Capture the cell that displays the provided text and extract its (X, Y) central coordinate. 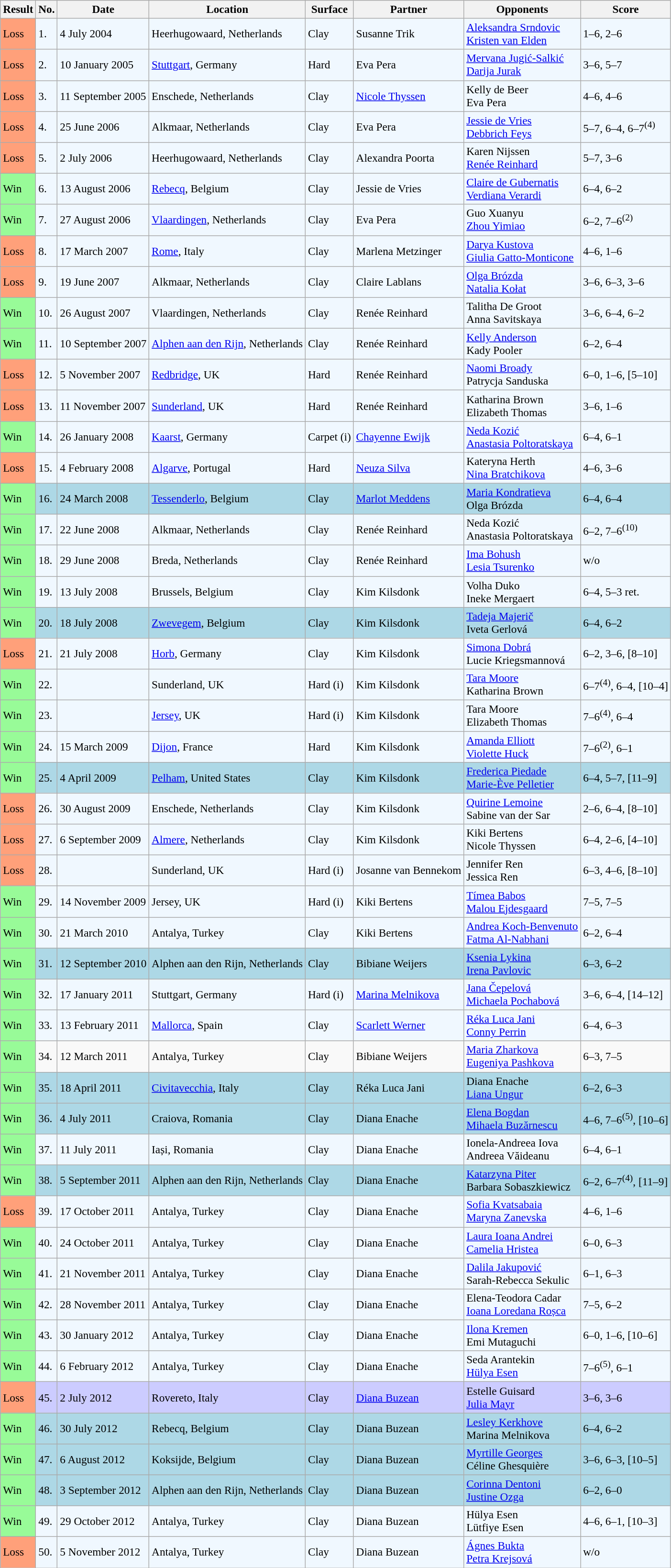
48. (47, 1491)
13 February 2011 (103, 1026)
35. (47, 1088)
3–6, 3–6 (626, 1397)
6–4, 5–3 ret. (626, 591)
7–6(4), 6–4 (626, 716)
Date (103, 9)
20. (47, 623)
Ima Bohush Lesia Tsurenko (522, 561)
Darya Kustova Giulia Gatto-Monticone (522, 251)
Amanda Elliott Violette Huck (522, 746)
Estelle Guisard Julia Mayr (522, 1397)
5–7, 6–4, 6–7(4) (626, 126)
47. (47, 1459)
30. (47, 933)
Neuza Silva (408, 468)
Partner (408, 9)
Guo Xuanyu Zhou Yimiao (522, 220)
Brussels, Belgium (228, 591)
7–6(5), 6–1 (626, 1366)
17. (47, 530)
Rovereto, Italy (228, 1397)
Carpet (i) (330, 436)
8. (47, 251)
21. (47, 653)
Iași, Romania (228, 1149)
22. (47, 684)
10. (47, 313)
17 March 2007 (103, 251)
18. (47, 561)
30 July 2012 (103, 1428)
6–1, 6–3 (626, 1273)
2. (47, 65)
Redbridge, UK (228, 375)
Elena-Teodora Cadar Ioana Loredana Roșca (522, 1304)
25. (47, 778)
Ionela-Andreea Iova Andreea Văideanu (522, 1149)
9. (47, 281)
Quirine Lemoine Sabine van der Sar (522, 808)
4 February 2008 (103, 468)
Jennifer Ren Jessica Ren (522, 871)
7. (47, 220)
Josanne van Bennekom (408, 871)
Pelham, United States (228, 778)
6–2, 3–6, [8–10] (626, 653)
46. (47, 1428)
33. (47, 1026)
Susanne Trik (408, 33)
4–6, 4–6 (626, 96)
4 April 2009 (103, 778)
1–6, 2–6 (626, 33)
6–0, 1–6, [10–6] (626, 1336)
18 April 2011 (103, 1088)
24 October 2011 (103, 1243)
45. (47, 1397)
6–7(4), 6–4, [10–4] (626, 684)
No. (47, 9)
Tara Moore Katharina Brown (522, 684)
4–6, 3–6 (626, 468)
18 July 2008 (103, 623)
22 June 2008 (103, 530)
6 August 2012 (103, 1459)
Scarlett Werner (408, 1026)
6–3, 4–6, [8–10] (626, 871)
2 July 2012 (103, 1397)
28. (47, 871)
6–4, 5–7, [11–9] (626, 778)
Craiova, Romania (228, 1118)
19. (47, 591)
Naomi Broady Patrycja Sanduska (522, 375)
30 August 2009 (103, 808)
13 August 2006 (103, 188)
12 September 2010 (103, 963)
24. (47, 746)
21 July 2008 (103, 653)
Elena Bogdan Mihaela Buzărnescu (522, 1118)
6–3, 7–5 (626, 1056)
Kaarst, Germany (228, 436)
3–6, 5–7 (626, 65)
4 July 2004 (103, 33)
2–6, 6–4, [8–10] (626, 808)
3 September 2012 (103, 1491)
Koksijde, Belgium (228, 1459)
44. (47, 1366)
Lesley Kerkhove Marina Melnikova (522, 1428)
24 March 2008 (103, 498)
21 March 2010 (103, 933)
2 July 2006 (103, 158)
Almere, Netherlands (228, 839)
11 July 2011 (103, 1149)
41. (47, 1273)
Chayenne Ewijk (408, 436)
7–6(2), 6–1 (626, 746)
Talitha De Groot Anna Savitskaya (522, 313)
21 November 2011 (103, 1273)
13. (47, 406)
Marlot Meddens (408, 498)
39. (47, 1211)
Rome, Italy (228, 251)
6–0, 6–3 (626, 1243)
Ágnes Bukta Petra Krejsová (522, 1552)
16. (47, 498)
6–2, 6–3 (626, 1088)
6. (47, 188)
15 March 2009 (103, 746)
26 January 2008 (103, 436)
Nicole Thyssen (408, 96)
Réka Luca Jani (408, 1088)
29 October 2012 (103, 1521)
Opponents (522, 9)
Maria Kondratieva Olga Brózda (522, 498)
Jessie de Vries Debbrich Feys (522, 126)
25 June 2006 (103, 126)
6–4, 2–6, [4–10] (626, 839)
3–6, 6–4, [14–12] (626, 994)
Algarve, Portugal (228, 468)
14. (47, 436)
Diana Enache Liana Ungur (522, 1088)
Tadeja Majerič Iveta Gerlová (522, 623)
Hülya Esen Lütfiye Esen (522, 1521)
Mallorca, Spain (228, 1026)
15. (47, 468)
6–2, 6–7(4), [11–9] (626, 1181)
Réka Luca Jani Conny Perrin (522, 1026)
Tessenderlo, Belgium (228, 498)
Alexandra Poorta (408, 158)
12 March 2011 (103, 1056)
6–2, 7–6(2) (626, 220)
4–6, 7–6(5), [10–6] (626, 1118)
Jessie de Vries (408, 188)
42. (47, 1304)
Sofia Kvatsabaia Maryna Zanevska (522, 1211)
Tímea Babos Malou Ejdesgaard (522, 901)
Tara Moore Elizabeth Thomas (522, 716)
6–2, 6–0 (626, 1491)
13 July 2008 (103, 591)
1. (47, 33)
29 June 2008 (103, 561)
Marlena Metzinger (408, 251)
37. (47, 1149)
43. (47, 1336)
Laura Ioana Andrei Camelia Hristea (522, 1243)
5 November 2012 (103, 1552)
34. (47, 1056)
23. (47, 716)
3–6, 6–3, 3–6 (626, 281)
Civitavecchia, Italy (228, 1088)
49. (47, 1521)
Olga Brózda Natalia Kołat (522, 281)
11 September 2005 (103, 96)
Kelly Anderson Kady Pooler (522, 343)
5–7, 3–6 (626, 158)
Kiki Bertens Nicole Thyssen (522, 839)
Claire de Gubernatis Verdiana Verardi (522, 188)
Andrea Koch-Benvenuto Fatma Al-Nabhani (522, 933)
50. (47, 1552)
30 January 2012 (103, 1336)
Breda, Netherlands (228, 561)
Dijon, France (228, 746)
Marina Melnikova (408, 994)
12. (47, 375)
Result (18, 9)
Katharina Brown Elizabeth Thomas (522, 406)
4–6, 6–1, [10–3] (626, 1521)
5 November 2007 (103, 375)
36. (47, 1118)
Karen Nijssen Renée Reinhard (522, 158)
Ilona Kremen Emi Mutaguchi (522, 1336)
4. (47, 126)
10 September 2007 (103, 343)
5. (47, 158)
7–5, 6–2 (626, 1304)
10 January 2005 (103, 65)
38. (47, 1181)
7–5, 7–5 (626, 901)
Jana Čepelová Michaela Pochabová (522, 994)
Surface (330, 9)
17 October 2011 (103, 1211)
Katarzyna Piter Barbara Sobaszkiewicz (522, 1181)
Simona Dobrá Lucie Kriegsmannová (522, 653)
Dalila Jakupović Sarah-Rebecca Sekulic (522, 1273)
14 November 2009 (103, 901)
28 November 2011 (103, 1304)
3–6, 1–6 (626, 406)
6–0, 1–6, [5–10] (626, 375)
Kateryna Herth Nina Bratchikova (522, 468)
27. (47, 839)
6–4, 6–4 (626, 498)
Horb, Germany (228, 653)
3. (47, 96)
Myrtille Georges Céline Ghesquière (522, 1459)
40. (47, 1243)
11. (47, 343)
Mervana Jugić-Salkić Darija Jurak (522, 65)
Ksenia Lykina Irena Pavlovic (522, 963)
Claire Lablans (408, 281)
6–2, 7–6(10) (626, 530)
Maria Zharkova Eugeniya Pashkova (522, 1056)
Zwevegem, Belgium (228, 623)
Score (626, 9)
6–4, 6–3 (626, 1026)
Volha Duko Ineke Mergaert (522, 591)
Corinna Dentoni Justine Ozga (522, 1491)
5 September 2011 (103, 1181)
Kelly de Beer Eva Pera (522, 96)
32. (47, 994)
19 June 2007 (103, 281)
3–6, 6–4, 6–2 (626, 313)
Location (228, 9)
4 July 2011 (103, 1118)
11 November 2007 (103, 406)
Frederica Piedade Marie-Ève Pelletier (522, 778)
17 January 2011 (103, 994)
29. (47, 901)
26. (47, 808)
31. (47, 963)
6–3, 6–2 (626, 963)
6 September 2009 (103, 839)
Aleksandra Srndovic Kristen van Elden (522, 33)
26 August 2007 (103, 313)
3–6, 6–3, [10–5] (626, 1459)
27 August 2006 (103, 220)
Seda Arantekin Hülya Esen (522, 1366)
6 February 2012 (103, 1366)
